Locate the cell with the specified text and output its [X, Y] center coordinate. 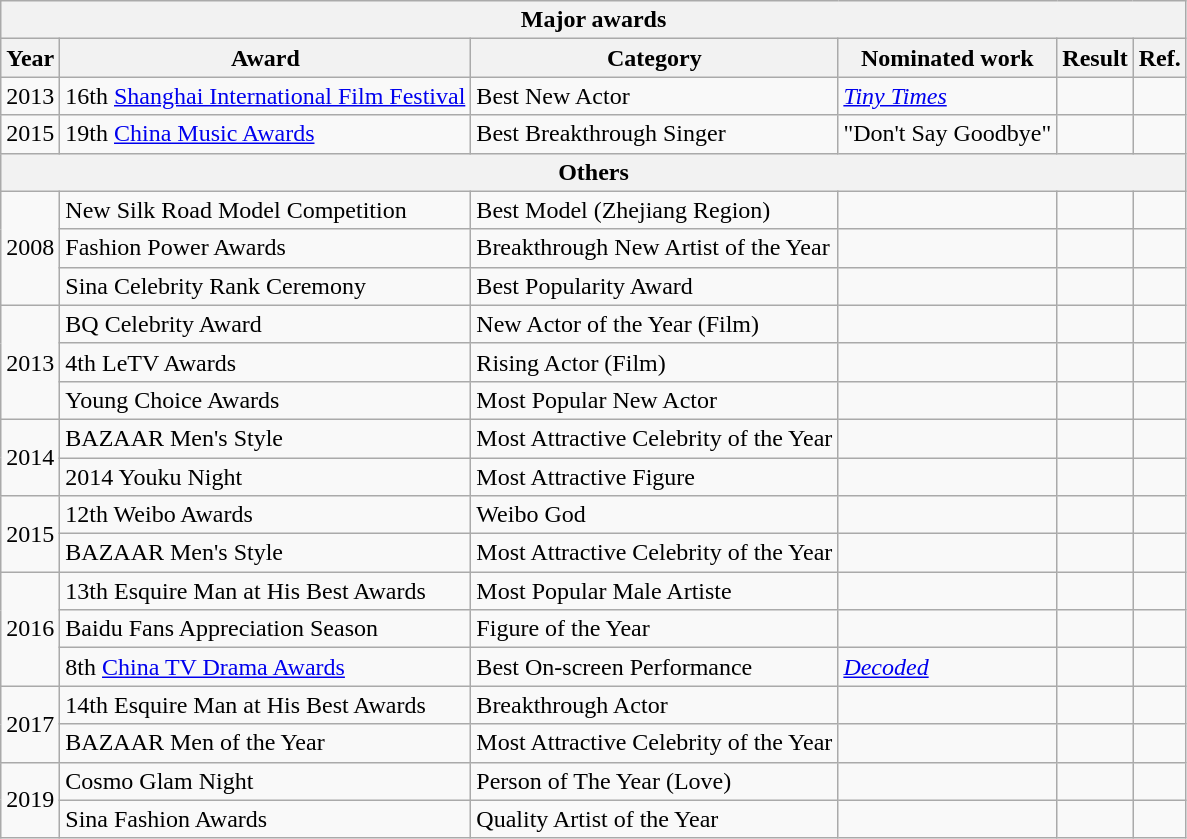
Major awards [594, 20]
Cosmo Glam Night [266, 781]
Best Model (Zhejiang Region) [654, 210]
Result [1095, 58]
Year [30, 58]
Best Popularity Award [654, 286]
BAZAAR Men of the Year [266, 743]
2014 Youku Night [266, 477]
Quality Artist of the Year [654, 819]
Others [594, 172]
8th China TV Drama Awards [266, 667]
Award [266, 58]
2008 [30, 248]
19th China Music Awards [266, 134]
Young Choice Awards [266, 400]
Sina Celebrity Rank Ceremony [266, 286]
2016 [30, 629]
Weibo God [654, 515]
Best Breakthrough Singer [654, 134]
"Don't Say Goodbye" [948, 134]
Most Popular New Actor [654, 400]
16th Shanghai International Film Festival [266, 96]
Tiny Times [948, 96]
New Silk Road Model Competition [266, 210]
Fashion Power Awards [266, 248]
14th Esquire Man at His Best Awards [266, 705]
Baidu Fans Appreciation Season [266, 629]
Decoded [948, 667]
Nominated work [948, 58]
Figure of the Year [654, 629]
Sina Fashion Awards [266, 819]
4th LeTV Awards [266, 362]
2017 [30, 724]
2014 [30, 457]
Best New Actor [654, 96]
12th Weibo Awards [266, 515]
Breakthrough New Artist of the Year [654, 248]
Best On-screen Performance [654, 667]
Breakthrough Actor [654, 705]
Ref. [1160, 58]
Rising Actor (Film) [654, 362]
Most Popular Male Artiste [654, 591]
Person of The Year (Love) [654, 781]
13th Esquire Man at His Best Awards [266, 591]
Category [654, 58]
Most Attractive Figure [654, 477]
New Actor of the Year (Film) [654, 324]
2019 [30, 800]
BQ Celebrity Award [266, 324]
